Detect which cell encompasses the target text, then output its [X, Y] center coordinate. 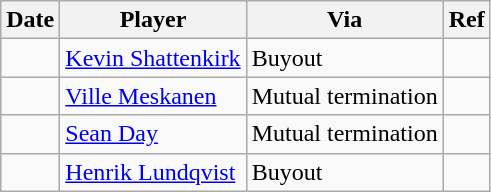
Date [30, 20]
Ville Meskanen [153, 96]
Player [153, 20]
Henrik Lundqvist [153, 172]
Sean Day [153, 134]
Kevin Shattenkirk [153, 58]
Via [344, 20]
Ref [466, 20]
